For the text-containing cell, return its midpoint in [x, y] coordinate format. 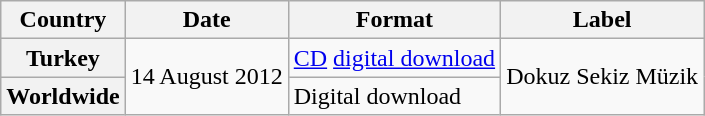
Format [394, 20]
14 August 2012 [206, 77]
Turkey [63, 58]
CD digital download [394, 58]
Country [63, 20]
Dokuz Sekiz Müzik [602, 77]
Date [206, 20]
Worldwide [63, 96]
Digital download [394, 96]
Label [602, 20]
